Output the [X, Y] coordinate of the center of the cell containing the given text.  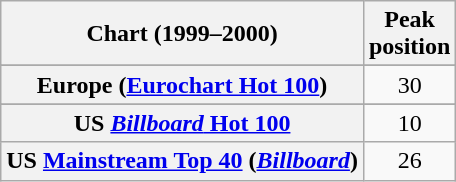
26 [409, 161]
US Billboard Hot 100 [182, 123]
Europe (Eurochart Hot 100) [182, 85]
US Mainstream Top 40 (Billboard) [182, 161]
30 [409, 85]
Peakposition [409, 34]
10 [409, 123]
Chart (1999–2000) [182, 34]
